Find where the given text appears and provide that cell's center as (x, y) coordinate. 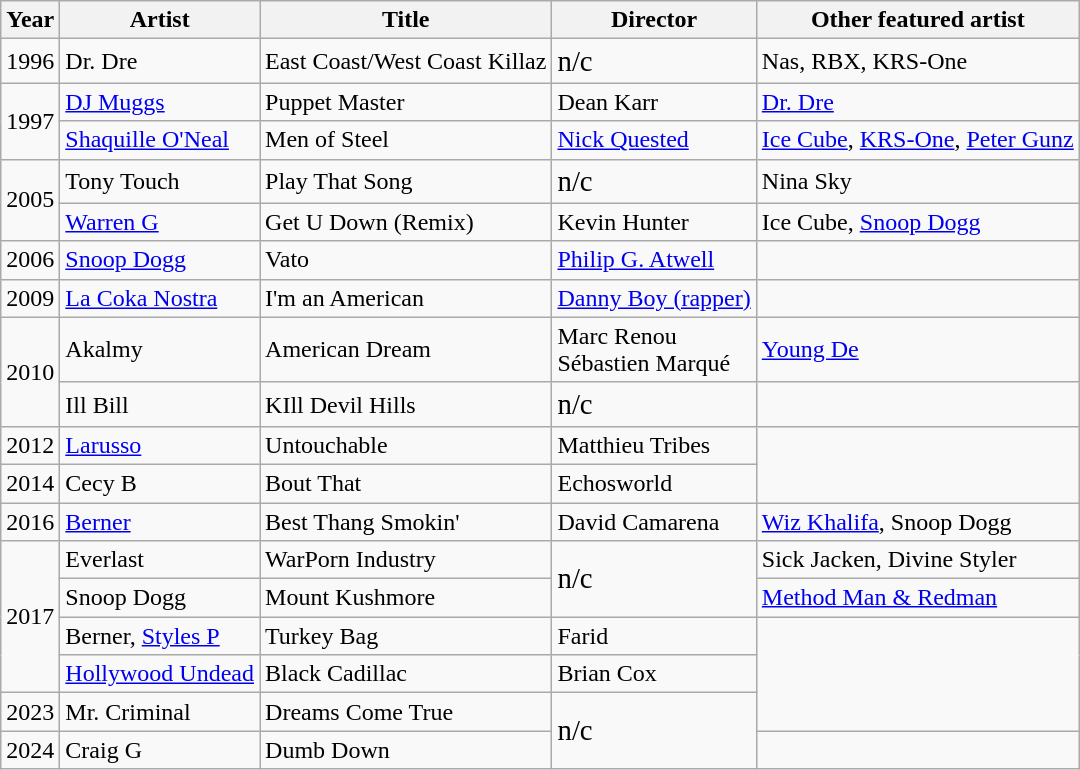
Kevin Hunter (654, 222)
Method Man & Redman (918, 598)
Untouchable (406, 445)
Dumb Down (406, 750)
Best Thang Smokin' (406, 521)
Shaquille O'Neal (160, 140)
La Coka Nostra (160, 298)
Brian Cox (654, 674)
Philip G. Atwell (654, 260)
Hollywood Undead (160, 674)
2009 (30, 298)
2006 (30, 260)
Play That Song (406, 181)
2014 (30, 483)
1996 (30, 61)
American Dream (406, 350)
Year (30, 20)
Mr. Criminal (160, 712)
Akalmy (160, 350)
2017 (30, 617)
Other featured artist (918, 20)
2005 (30, 200)
Nina Sky (918, 181)
Tony Touch (160, 181)
Director (654, 20)
Turkey Bag (406, 636)
Echosworld (654, 483)
Ice Cube, Snoop Dogg (918, 222)
Marc RenouSébastien Marqué (654, 350)
Puppet Master (406, 102)
2024 (30, 750)
I'm an American (406, 298)
Warren G (160, 222)
2016 (30, 521)
Ice Cube, KRS-One, Peter Gunz (918, 140)
Get U Down (Remix) (406, 222)
Men of Steel (406, 140)
Mount Kushmore (406, 598)
Sick Jacken, Divine Styler (918, 560)
Vato (406, 260)
Berner (160, 521)
Everlast (160, 560)
David Camarena (654, 521)
Bout That (406, 483)
Title (406, 20)
Artist (160, 20)
Young De (918, 350)
Farid (654, 636)
DJ Muggs (160, 102)
Nas, RBX, KRS-One (918, 61)
Matthieu Tribes (654, 445)
Danny Boy (rapper) (654, 298)
WarPorn Industry (406, 560)
2010 (30, 372)
Black Cadillac (406, 674)
Larusso (160, 445)
Ill Bill (160, 404)
Cecy B (160, 483)
2012 (30, 445)
East Coast/West Coast Killaz (406, 61)
2023 (30, 712)
Wiz Khalifa, Snoop Dogg (918, 521)
1997 (30, 121)
Dreams Come True (406, 712)
Nick Quested (654, 140)
Dean Karr (654, 102)
KIll Devil Hills (406, 404)
Craig G (160, 750)
Berner, Styles P (160, 636)
